Output the (x, y) coordinate of the center of the cell containing the given text.  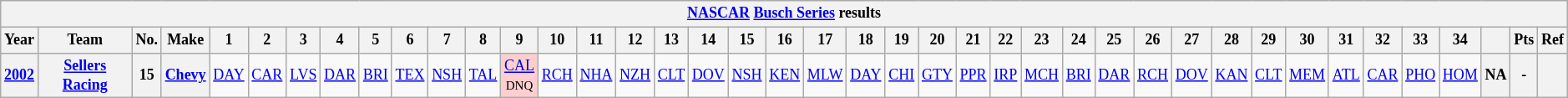
9 (519, 40)
11 (596, 40)
MLW (825, 75)
27 (1191, 40)
NA (1496, 75)
NHA (596, 75)
MCH (1042, 75)
Pts (1525, 40)
31 (1346, 40)
Chevy (185, 75)
No. (147, 40)
PPR (974, 75)
2002 (20, 75)
23 (1042, 40)
4 (341, 40)
12 (635, 40)
5 (376, 40)
18 (866, 40)
7 (448, 40)
22 (1005, 40)
14 (708, 40)
29 (1269, 40)
CALDNQ (519, 75)
34 (1461, 40)
TAL (483, 75)
TEX (410, 75)
HOM (1461, 75)
GTY (938, 75)
ATL (1346, 75)
LVS (304, 75)
KEN (785, 75)
NASCAR Busch Series results (784, 13)
33 (1421, 40)
8 (483, 40)
IRP (1005, 75)
1 (229, 40)
CHI (902, 75)
21 (974, 40)
Ref (1553, 40)
24 (1079, 40)
26 (1153, 40)
Team (85, 40)
32 (1383, 40)
PHO (1421, 75)
2 (267, 40)
17 (825, 40)
10 (557, 40)
28 (1232, 40)
25 (1114, 40)
13 (671, 40)
Year (20, 40)
3 (304, 40)
KAN (1232, 75)
30 (1308, 40)
20 (938, 40)
NZH (635, 75)
MEM (1308, 75)
Make (185, 40)
6 (410, 40)
19 (902, 40)
Sellers Racing (85, 75)
16 (785, 40)
- (1525, 75)
